Search for the cell housing the specified text and yield its (X, Y) center coordinate. 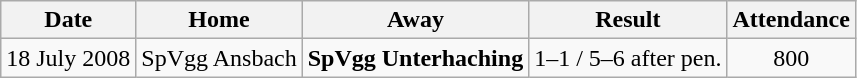
Result (628, 20)
Attendance (791, 20)
SpVgg Unterhaching (415, 58)
1–1 / 5–6 after pen. (628, 58)
18 July 2008 (68, 58)
SpVgg Ansbach (219, 58)
Date (68, 20)
Home (219, 20)
Away (415, 20)
800 (791, 58)
